Extract the (X, Y) coordinate from the center of the cell holding the provided text.  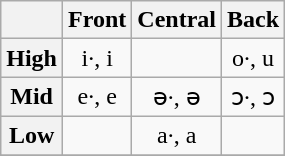
Low (32, 135)
ɔ·, ɔ (254, 97)
Mid (32, 97)
Central (177, 20)
ə·, ə (177, 97)
a·, a (177, 135)
i·, i (98, 58)
Back (254, 20)
High (32, 58)
o·, u (254, 58)
e·, e (98, 97)
Front (98, 20)
